From the cell containing the given text, extract its center point as (X, Y) coordinate. 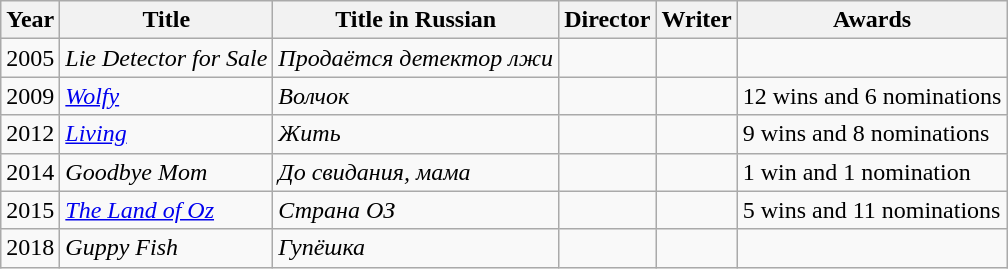
Title (166, 20)
2015 (30, 210)
The Land of Oz (166, 210)
Lie Detector for Sale (166, 58)
5 wins and 11 nominations (872, 210)
1 win and 1 nomination (872, 172)
До свидания, мама (416, 172)
Year (30, 20)
Guppy Fish (166, 248)
2005 (30, 58)
Goodbye Mom (166, 172)
Title in Russian (416, 20)
Продаётся детектор лжи (416, 58)
Жить (416, 134)
Awards (872, 20)
2012 (30, 134)
Living (166, 134)
Director (608, 20)
2018 (30, 248)
Страна ОЗ (416, 210)
2014 (30, 172)
9 wins and 8 nominations (872, 134)
Writer (696, 20)
Wolfy (166, 96)
Волчок (416, 96)
Гупёшка (416, 248)
2009 (30, 96)
12 wins and 6 nominations (872, 96)
